From the cell containing the given text, extract its center point as (x, y) coordinate. 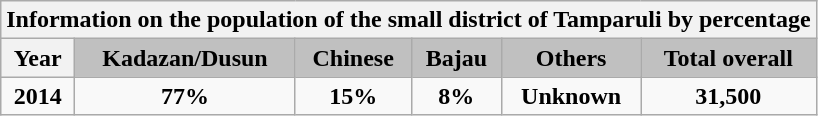
Others (572, 58)
Total overall (728, 58)
Chinese (353, 58)
31,500 (728, 96)
Information on the population of the small district of Tamparuli by percentage (408, 20)
8% (456, 96)
77% (186, 96)
Unknown (572, 96)
Kadazan/Dusun (186, 58)
Year (38, 58)
15% (353, 96)
Bajau (456, 58)
2014 (38, 96)
